For the text-containing cell, return its midpoint in [X, Y] coordinate format. 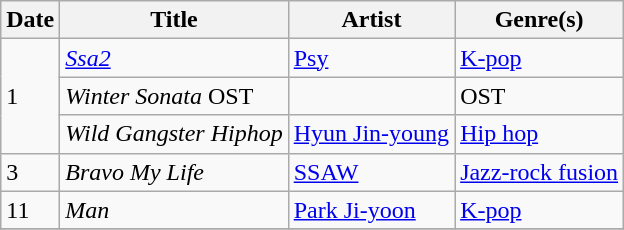
SSAW [371, 172]
1 [30, 96]
Date [30, 20]
Genre(s) [540, 20]
3 [30, 172]
Hyun Jin-young [371, 134]
Wild Gangster Hiphop [174, 134]
Hip hop [540, 134]
Man [174, 210]
Title [174, 20]
OST [540, 96]
Winter Sonata OST [174, 96]
Psy [371, 58]
Ssa2 [174, 58]
Artist [371, 20]
11 [30, 210]
Bravo My Life [174, 172]
Jazz-rock fusion [540, 172]
Park Ji-yoon [371, 210]
